Scan for the cell matching the given text and deliver its [X, Y] coordinate at center. 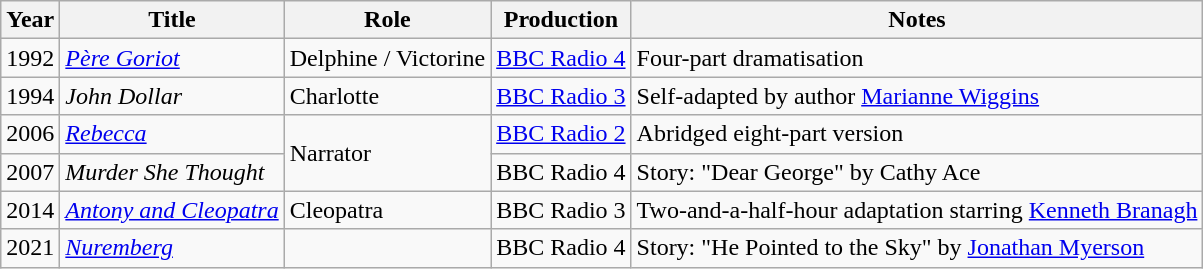
Notes [917, 20]
2007 [30, 172]
Four-part dramatisation [917, 58]
Père Goriot [172, 58]
Narrator [387, 153]
2014 [30, 210]
1992 [30, 58]
Delphine / Victorine [387, 58]
Role [387, 20]
Story: "He Pointed to the Sky" by Jonathan Myerson [917, 248]
BBC Radio 2 [561, 134]
Charlotte [387, 96]
Two-and-a-half-hour adaptation starring Kenneth Branagh [917, 210]
Title [172, 20]
Self-adapted by author Marianne Wiggins [917, 96]
Year [30, 20]
Story: "Dear George" by Cathy Ace [917, 172]
Cleopatra [387, 210]
Nuremberg [172, 248]
John Dollar [172, 96]
Antony and Cleopatra [172, 210]
Production [561, 20]
Abridged eight-part version [917, 134]
2006 [30, 134]
Rebecca [172, 134]
2021 [30, 248]
Murder She Thought [172, 172]
1994 [30, 96]
